From the cell containing the given text, extract its center point as [X, Y] coordinate. 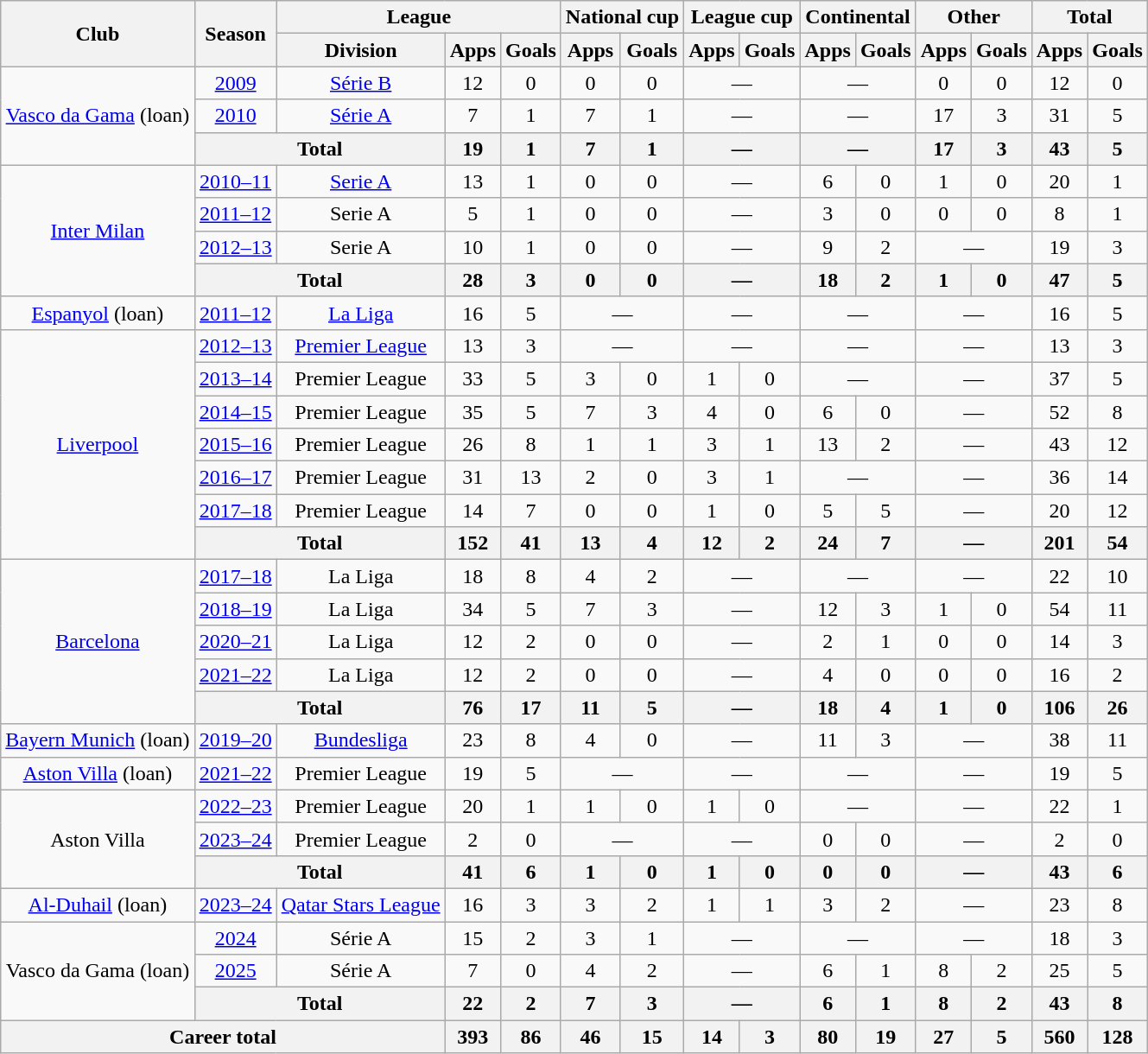
38 [1059, 740]
Barcelona [98, 642]
Inter Milan [98, 231]
League [418, 17]
Qatar Stars League [361, 905]
2018–19 [235, 609]
League cup [742, 17]
2010 [235, 116]
393 [473, 1037]
Bayern Munich (loan) [98, 740]
2019–20 [235, 740]
Division [361, 50]
24 [828, 543]
9 [828, 247]
152 [473, 543]
86 [531, 1037]
106 [1059, 708]
28 [473, 280]
46 [590, 1037]
Al-Duhail (loan) [98, 905]
2014–15 [235, 412]
34 [473, 609]
2010–11 [235, 181]
2015–16 [235, 445]
Career total [223, 1037]
35 [473, 412]
2009 [235, 83]
47 [1059, 280]
560 [1059, 1037]
Série B [361, 83]
Bundesliga [361, 740]
2025 [235, 971]
National cup [622, 17]
2016–17 [235, 478]
Aston Villa [98, 839]
Continental [858, 17]
2013–14 [235, 378]
Club [98, 34]
128 [1118, 1037]
2020–21 [235, 642]
201 [1059, 543]
27 [943, 1037]
Aston Villa (loan) [98, 773]
80 [828, 1037]
52 [1059, 412]
37 [1059, 378]
2022–23 [235, 806]
Season [235, 34]
Other [974, 17]
25 [1059, 971]
Liverpool [98, 444]
33 [473, 378]
Espanyol (loan) [98, 313]
76 [473, 708]
2024 [235, 937]
36 [1059, 478]
